Find where the given text appears and provide that cell's center as [X, Y] coordinate. 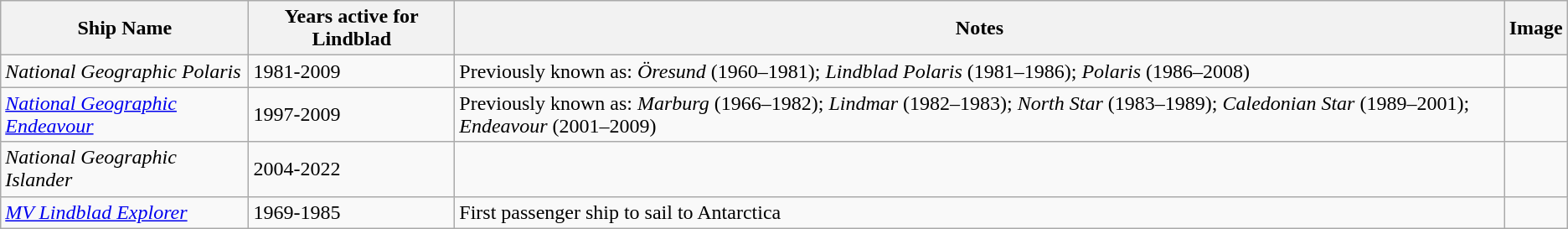
Previously known as: Marburg (1966–1982); Lindmar (1982–1983); North Star (1983–1989); Caledonian Star (1989–2001); Endeavour (2001–2009) [980, 114]
MV Lindblad Explorer [125, 212]
Previously known as: Öresund (1960–1981); Lindblad Polaris (1981–1986); Polaris (1986–2008) [980, 71]
First passenger ship to sail to Antarctica [980, 212]
Image [1536, 29]
Ship Name [125, 29]
2004-2022 [352, 169]
Notes [980, 29]
National Geographic Islander [125, 169]
Years active for Lindblad [352, 29]
1969-1985 [352, 212]
National Geographic Polaris [125, 71]
National Geographic Endeavour [125, 114]
1981-2009 [352, 71]
1997-2009 [352, 114]
